Provide the (x, y) coordinate of the cell's center where the given text is located.  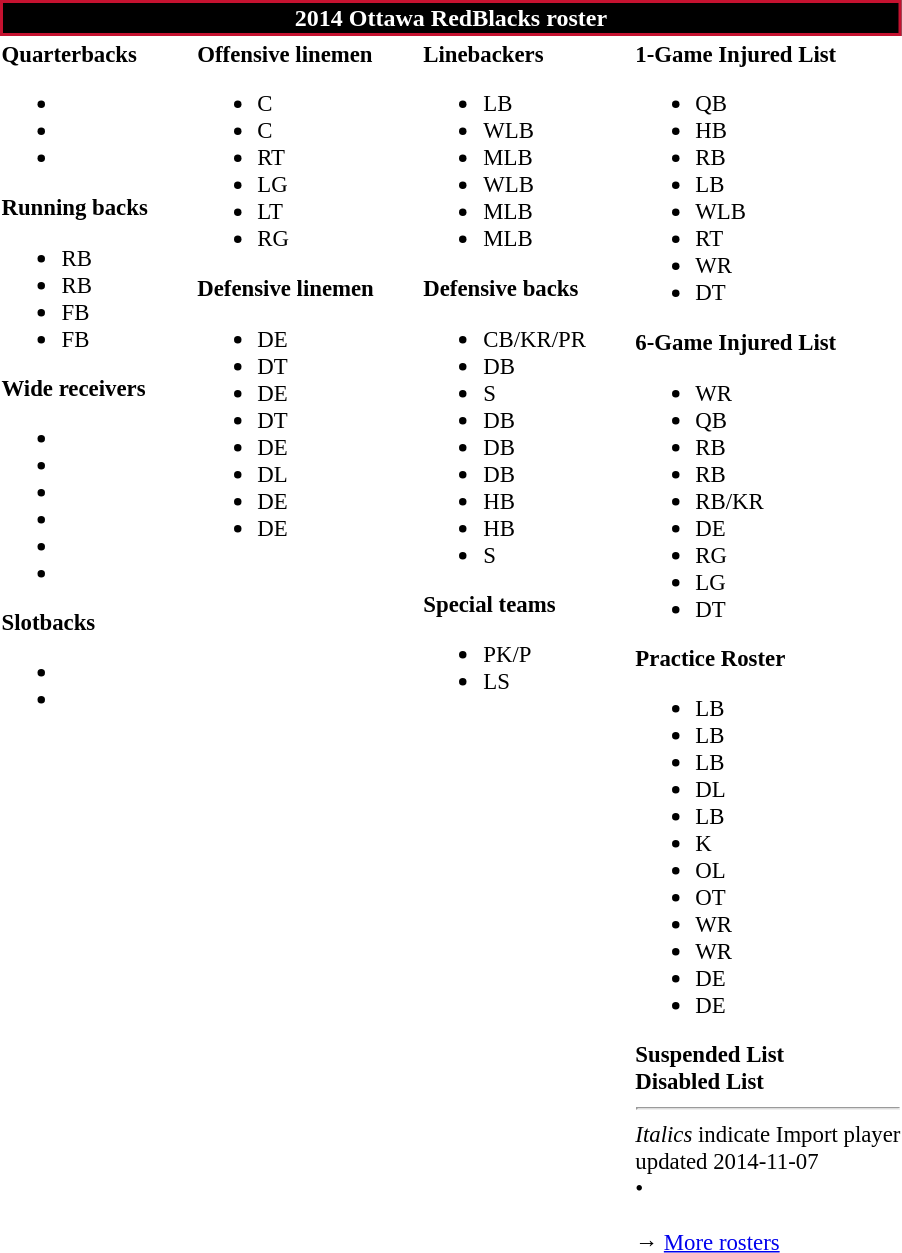
2014 Ottawa RedBlacks roster (451, 18)
